For the text-containing cell, return its midpoint in (x, y) coordinate format. 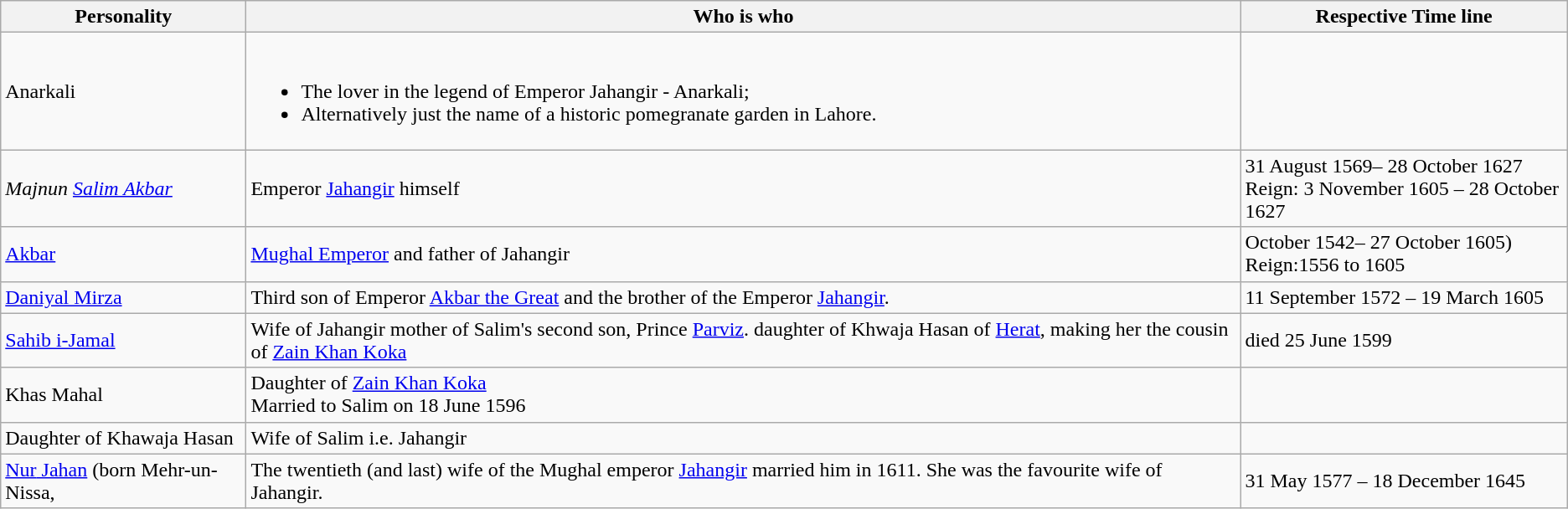
Emperor Jahangir himself (744, 188)
31 August 1569– 28 October 1627Reign: 3 November 1605 – 28 October 1627 (1404, 188)
11 September 1572 – 19 March 1605 (1404, 297)
Wife of Salim i.e. Jahangir (744, 438)
Mughal Emperor and father of Jahangir (744, 254)
Daniyal Mirza (124, 297)
October 1542– 27 October 1605)Reign:1556 to 1605 (1404, 254)
The twentieth (and last) wife of the Mughal emperor Jahangir married him in 1611. She was the favourite wife of Jahangir. (744, 481)
Nur Jahan (born Mehr-un-Nissa, (124, 481)
Daughter of Khawaja Hasan (124, 438)
Who is who (744, 17)
31 May 1577 – 18 December 1645 (1404, 481)
Majnun Salim Akbar (124, 188)
Akbar (124, 254)
died 25 June 1599 (1404, 340)
Third son of Emperor Akbar the Great and the brother of the Emperor Jahangir. (744, 297)
Sahib i-Jamal (124, 340)
The lover in the legend of Emperor Jahangir - Anarkali;Alternatively just the name of a historic pomegranate garden in Lahore. (744, 91)
Anarkali (124, 91)
Respective Time line (1404, 17)
Wife of Jahangir mother of Salim's second son, Prince Parviz. daughter of Khwaja Hasan of Herat, making her the cousin of Zain Khan Koka (744, 340)
Khas Mahal (124, 395)
Daughter of Zain Khan KokaMarried to Salim on 18 June 1596 (744, 395)
Personality (124, 17)
